Output the [x, y] coordinate of the center of the cell containing the given text.  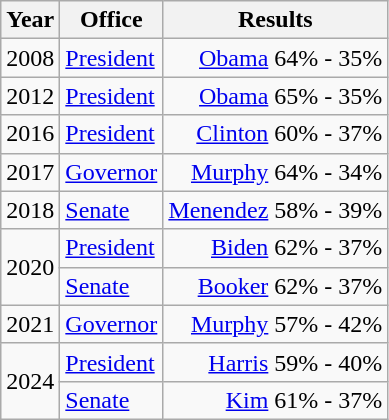
Menendez 58% - 39% [276, 210]
Biden 62% - 37% [276, 248]
Murphy 64% - 34% [276, 172]
Murphy 57% - 42% [276, 324]
2016 [30, 134]
2008 [30, 58]
Clinton 60% - 37% [276, 134]
Kim 61% - 37% [276, 400]
Harris 59% - 40% [276, 362]
2021 [30, 324]
2017 [30, 172]
2024 [30, 381]
2018 [30, 210]
Year [30, 20]
Office [112, 20]
2020 [30, 267]
Obama 64% - 35% [276, 58]
2012 [30, 96]
Obama 65% - 35% [276, 96]
Booker 62% - 37% [276, 286]
Results [276, 20]
